Detect which cell encompasses the target text, then output its (X, Y) center coordinate. 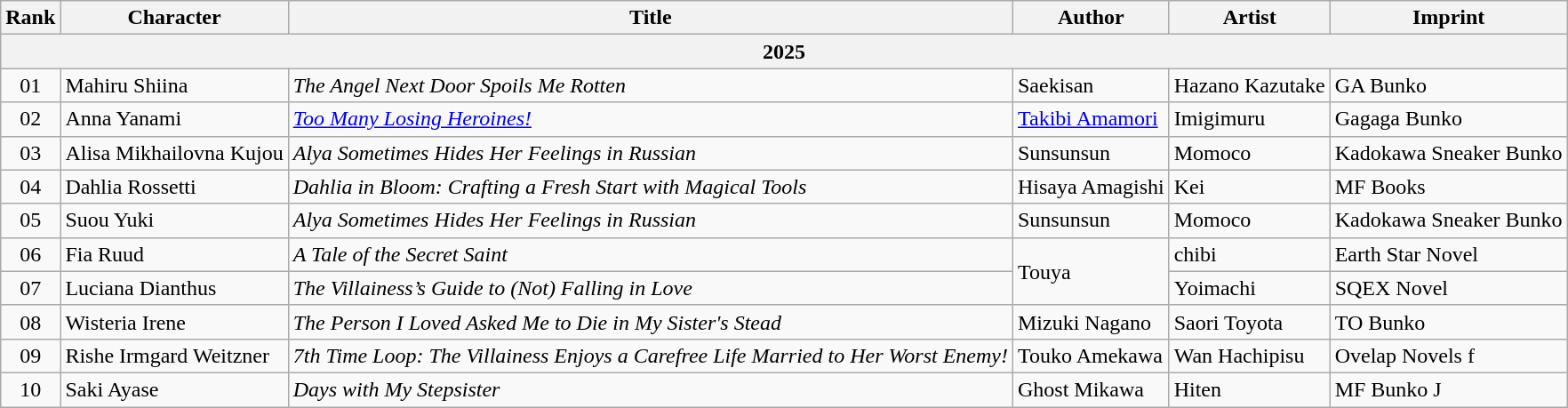
Mizuki Nagano (1091, 322)
10 (30, 389)
Imprint (1449, 18)
Dahlia Rossetti (174, 187)
Earth Star Novel (1449, 254)
Touko Amekawa (1091, 356)
The Person I Loved Asked Me to Die in My Sister's Stead (651, 322)
Fia Ruud (174, 254)
Dahlia in Bloom: Crafting a Fresh Start with Magical Tools (651, 187)
Ovelap Novels f (1449, 356)
Kei (1250, 187)
Imigimuru (1250, 119)
08 (30, 322)
Hazano Kazutake (1250, 85)
Saki Ayase (174, 389)
Suou Yuki (174, 220)
Character (174, 18)
2025 (784, 52)
The Villainess’s Guide to (Not) Falling in Love (651, 288)
Days with My Stepsister (651, 389)
Mahiru Shiina (174, 85)
SQEX Novel (1449, 288)
Hisaya Amagishi (1091, 187)
TO Bunko (1449, 322)
01 (30, 85)
Artist (1250, 18)
Luciana Dianthus (174, 288)
02 (30, 119)
Takibi Amamori (1091, 119)
Rank (30, 18)
chibi (1250, 254)
Wan Hachipisu (1250, 356)
MF Books (1449, 187)
Too Many Losing Heroines! (651, 119)
7th Time Loop: The Villainess Enjoys a Carefree Life Married to Her Worst Enemy! (651, 356)
09 (30, 356)
04 (30, 187)
Anna Yanami (174, 119)
Gagaga Bunko (1449, 119)
Saori Toyota (1250, 322)
MF Bunko J (1449, 389)
Saekisan (1091, 85)
The Angel Next Door Spoils Me Rotten (651, 85)
GA Bunko (1449, 85)
Alisa Mikhailovna Kujou (174, 153)
Author (1091, 18)
03 (30, 153)
Hiten (1250, 389)
Wisteria Irene (174, 322)
Touya (1091, 271)
05 (30, 220)
Title (651, 18)
07 (30, 288)
Yoimachi (1250, 288)
Rishe Irmgard Weitzner (174, 356)
Ghost Mikawa (1091, 389)
A Tale of the Secret Saint (651, 254)
06 (30, 254)
